Extract the [X, Y] coordinate from the center of the cell holding the provided text.  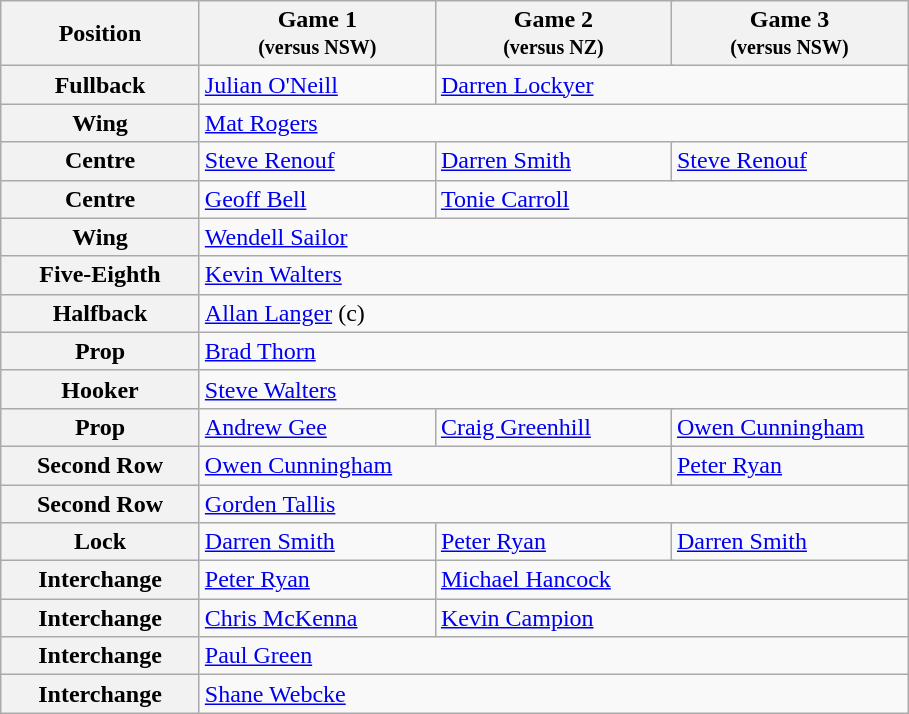
Andrew Gee [317, 427]
Game 1(versus NSW) [317, 34]
Paul Green [553, 656]
Michael Hancock [671, 580]
Chris McKenna [317, 618]
Five-Eighth [100, 275]
Julian O'Neill [317, 85]
Halfback [100, 313]
Fullback [100, 85]
Shane Webcke [553, 694]
Position [100, 34]
Gorden Tallis [553, 503]
Darren Lockyer [671, 85]
Wendell Sailor [553, 237]
Kevin Walters [553, 275]
Hooker [100, 389]
Lock [100, 542]
Brad Thorn [553, 351]
Game 2(versus NZ) [553, 34]
Kevin Campion [671, 618]
Allan Langer (c) [553, 313]
Mat Rogers [553, 123]
Craig Greenhill [553, 427]
Tonie Carroll [671, 199]
Geoff Bell [317, 199]
Game 3(versus NSW) [789, 34]
Steve Walters [553, 389]
